For the text-containing cell, return its midpoint in (X, Y) coordinate format. 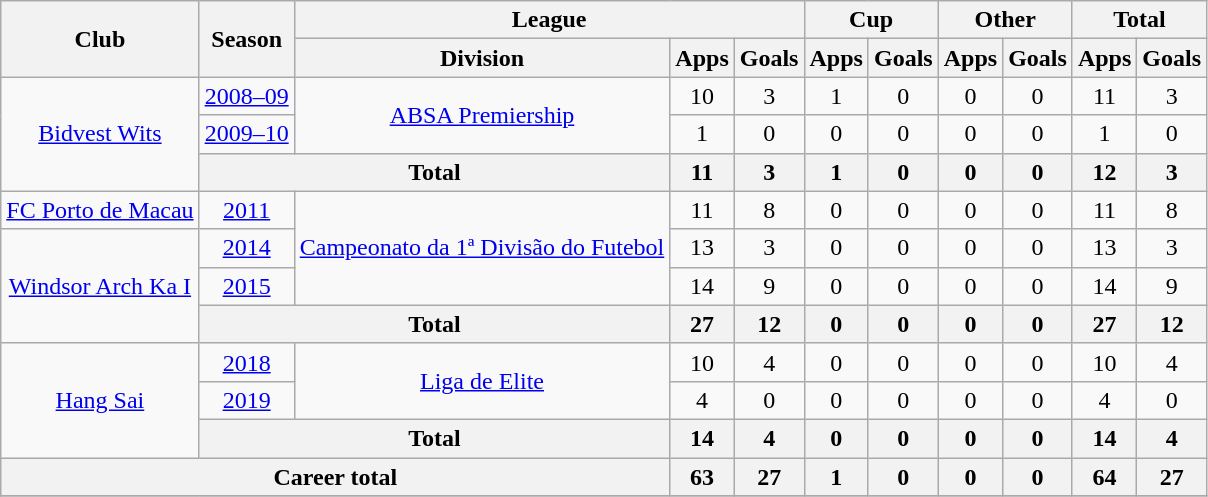
2011 (246, 210)
Liga de Elite (482, 381)
Cup (871, 20)
Other (1005, 20)
FC Porto de Macau (100, 210)
2008–09 (246, 96)
Club (100, 39)
2009–10 (246, 134)
63 (702, 477)
64 (1104, 477)
2019 (246, 400)
Hang Sai (100, 400)
ABSA Premiership (482, 115)
2014 (246, 248)
Bidvest Wits (100, 134)
Career total (336, 477)
Windsor Arch Ka I (100, 286)
Division (482, 58)
Campeonato da 1ª Divisão do Futebol (482, 248)
2018 (246, 362)
2015 (246, 286)
Season (246, 39)
League (549, 20)
